Extract the [x, y] coordinate from the center of the cell holding the provided text.  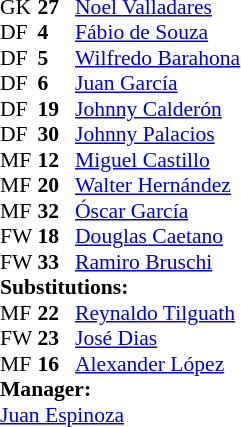
6 [57, 83]
Óscar García [158, 211]
Substitutions: [120, 287]
19 [57, 109]
Walter Hernández [158, 185]
Wilfredo Barahona [158, 58]
Manager: [120, 389]
33 [57, 262]
Douglas Caetano [158, 237]
16 [57, 364]
32 [57, 211]
Johnny Palacios [158, 135]
18 [57, 237]
Johnny Calderón [158, 109]
Ramiro Bruschi [158, 262]
20 [57, 185]
30 [57, 135]
Alexander López [158, 364]
23 [57, 339]
12 [57, 160]
Fábio de Souza [158, 33]
Juan García [158, 83]
Reynaldo Tilguath [158, 313]
4 [57, 33]
22 [57, 313]
5 [57, 58]
José Dias [158, 339]
Miguel Castillo [158, 160]
